Find where the given text appears and provide that cell's center as (X, Y) coordinate. 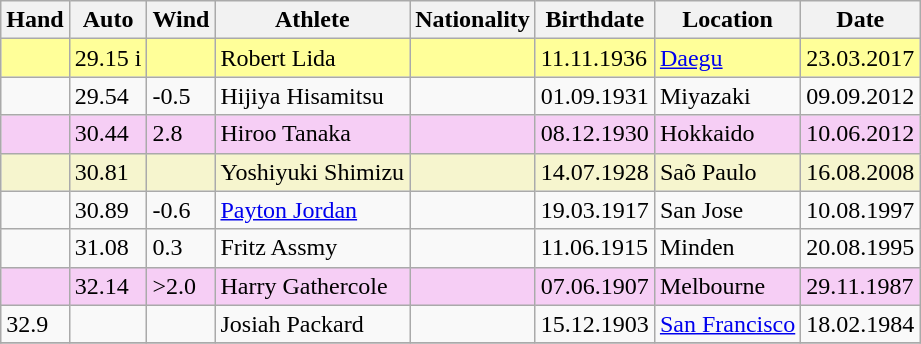
-0.5 (181, 96)
31.08 (108, 248)
-0.6 (181, 210)
San Jose (727, 210)
23.03.2017 (860, 58)
14.07.1928 (594, 172)
Date (860, 20)
Josiah Packard (312, 324)
29.15 i (108, 58)
Auto (108, 20)
>2.0 (181, 286)
Payton Jordan (312, 210)
30.89 (108, 210)
Hokkaido (727, 134)
29.11.1987 (860, 286)
2.8 (181, 134)
Location (727, 20)
Birthdate (594, 20)
Yoshiyuki Shimizu (312, 172)
Robert Lida (312, 58)
18.02.1984 (860, 324)
15.12.1903 (594, 324)
0.3 (181, 248)
19.03.1917 (594, 210)
Athlete (312, 20)
10.08.1997 (860, 210)
Wind (181, 20)
Miyazaki (727, 96)
32.9 (35, 324)
Nationality (473, 20)
30.81 (108, 172)
11.11.1936 (594, 58)
Harry Gathercole (312, 286)
Hiroo Tanaka (312, 134)
Minden (727, 248)
10.06.2012 (860, 134)
Fritz Assmy (312, 248)
San Francisco (727, 324)
11.06.1915 (594, 248)
01.09.1931 (594, 96)
07.06.1907 (594, 286)
Hand (35, 20)
08.12.1930 (594, 134)
09.09.2012 (860, 96)
32.14 (108, 286)
29.54 (108, 96)
Daegu (727, 58)
16.08.2008 (860, 172)
Hijiya Hisamitsu (312, 96)
20.08.1995 (860, 248)
30.44 (108, 134)
Saõ Paulo (727, 172)
Melbourne (727, 286)
